Determine the [X, Y] coordinate at the center of the cell enclosing the given text.  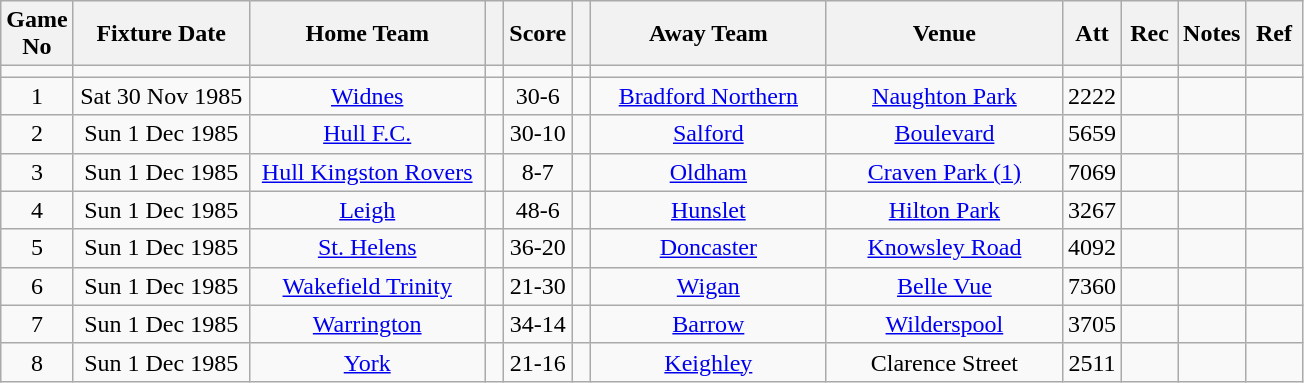
21-16 [538, 362]
Bradford Northern [708, 96]
Away Team [708, 34]
Naughton Park [944, 96]
Home Team [367, 34]
1 [37, 96]
Rec [1150, 34]
Belle Vue [944, 286]
21-30 [538, 286]
Att [1092, 34]
Leigh [367, 210]
2222 [1092, 96]
Salford [708, 134]
Wilderspool [944, 324]
6 [37, 286]
Hull Kingston Rovers [367, 172]
8 [37, 362]
Craven Park (1) [944, 172]
Oldham [708, 172]
Score [538, 34]
30-6 [538, 96]
Doncaster [708, 248]
Clarence Street [944, 362]
St. Helens [367, 248]
York [367, 362]
Sat 30 Nov 1985 [161, 96]
5 [37, 248]
Warrington [367, 324]
2 [37, 134]
Keighley [708, 362]
Knowsley Road [944, 248]
Fixture Date [161, 34]
Hilton Park [944, 210]
Wigan [708, 286]
4092 [1092, 248]
Notes [1212, 34]
Ref [1274, 34]
Barrow [708, 324]
3267 [1092, 210]
48-6 [538, 210]
7 [37, 324]
36-20 [538, 248]
Hull F.C. [367, 134]
Wakefield Trinity [367, 286]
Hunslet [708, 210]
Game No [37, 34]
Widnes [367, 96]
34-14 [538, 324]
8-7 [538, 172]
5659 [1092, 134]
Venue [944, 34]
7069 [1092, 172]
Boulevard [944, 134]
3 [37, 172]
30-10 [538, 134]
7360 [1092, 286]
4 [37, 210]
3705 [1092, 324]
2511 [1092, 362]
